Extract the (x, y) coordinate from the center of the cell holding the provided text.  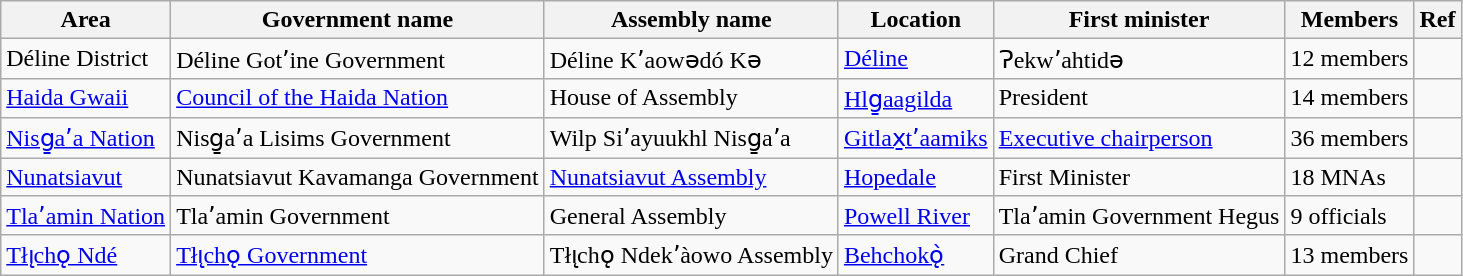
13 members (1350, 255)
Government name (358, 20)
Executive chairperson (1139, 138)
Tłı̨chǫ Ndé (86, 255)
Location (916, 20)
Hlg̱aagilda (916, 98)
Area (86, 20)
President (1139, 98)
Gitlax̱tʼaamiks (916, 138)
Hopedale (916, 177)
18 MNAs (1350, 177)
First Minister (1139, 177)
9 officials (1350, 216)
Tłı̨chǫ Government (358, 255)
House of Assembly (691, 98)
Members (1350, 20)
Tlaʼamin Government Hegus (1139, 216)
Tlaʼamin Government (358, 216)
Déline Gotʼine Government (358, 59)
Haida Gwaii (86, 98)
Déline District (86, 59)
Déline Kʼaowǝdó Kǝ (691, 59)
Nunatsiavut Kavamanga Government (358, 177)
Nunatsiavut Assembly (691, 177)
Nisg̱aʼa Lisims Government (358, 138)
Ref (1438, 20)
36 members (1350, 138)
Assembly name (691, 20)
Ɂekwʼahtidǝ (1139, 59)
Powell River (916, 216)
Déline (916, 59)
Council of the Haida Nation (358, 98)
Wilp Siʼayuukhl Nisg̱aʼa (691, 138)
Grand Chief (1139, 255)
Tłı̨chǫ Ndekʼàowo Assembly (691, 255)
Behchokǫ̀ (916, 255)
14 members (1350, 98)
Nisg̱aʼa Nation (86, 138)
Nunatsiavut (86, 177)
12 members (1350, 59)
Tlaʼamin Nation (86, 216)
First minister (1139, 20)
General Assembly (691, 216)
